Search for the cell housing the specified text and yield its [X, Y] center coordinate. 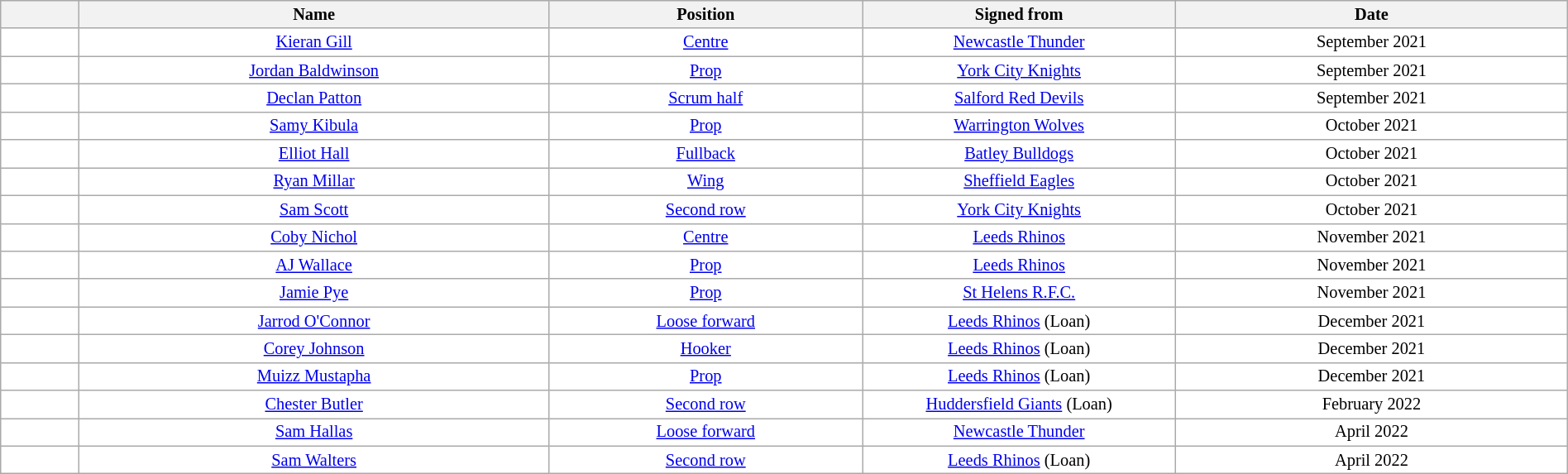
Chester Butler [313, 405]
Coby Nichol [313, 237]
Huddersfield Giants (Loan) [1019, 405]
Signed from [1019, 14]
Sheffield Eagles [1019, 181]
Jarrod O'Connor [313, 321]
Sam Walters [313, 460]
Fullback [706, 154]
AJ Wallace [313, 265]
Scrum half [706, 98]
St Helens R.F.C. [1019, 293]
Corey Johnson [313, 348]
Name [313, 14]
Jamie Pye [313, 293]
February 2022 [1372, 405]
Kieran Gill [313, 42]
Salford Red Devils [1019, 98]
Position [706, 14]
Hooker [706, 348]
Muizz Mustapha [313, 376]
Warrington Wolves [1019, 126]
Elliot Hall [313, 154]
Ryan Millar [313, 181]
Samy Kibula [313, 126]
Sam Scott [313, 209]
Declan Patton [313, 98]
Batley Bulldogs [1019, 154]
Jordan Baldwinson [313, 70]
Date [1372, 14]
Sam Hallas [313, 432]
Wing [706, 181]
